Pinpoint the cell where the given text exists, returning its [X, Y] midpoint coordinate. 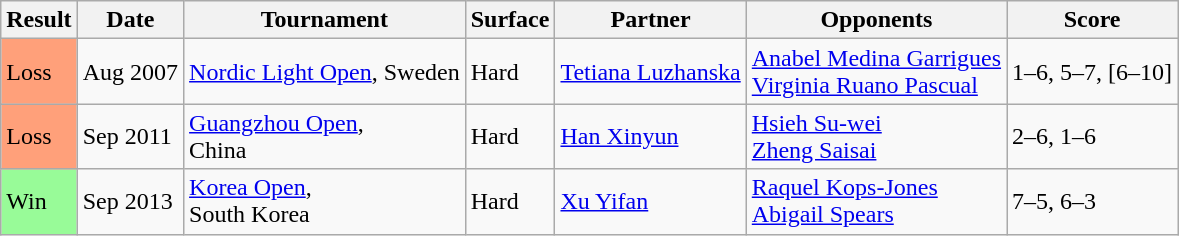
Korea Open, South Korea [325, 202]
Xu Yifan [650, 202]
Hsieh Su-wei Zheng Saisai [876, 136]
1–6, 5–7, [6–10] [1092, 72]
Result [39, 20]
Score [1092, 20]
Sep 2013 [130, 202]
Guangzhou Open, China [325, 136]
7–5, 6–3 [1092, 202]
Raquel Kops-Jones Abigail Spears [876, 202]
Date [130, 20]
Surface [510, 20]
Opponents [876, 20]
Sep 2011 [130, 136]
Han Xinyun [650, 136]
Aug 2007 [130, 72]
Tournament [325, 20]
Partner [650, 20]
Tetiana Luzhanska [650, 72]
2–6, 1–6 [1092, 136]
Win [39, 202]
Anabel Medina Garrigues Virginia Ruano Pascual [876, 72]
Nordic Light Open, Sweden [325, 72]
